Output the (x, y) coordinate of the center of the cell containing the given text.  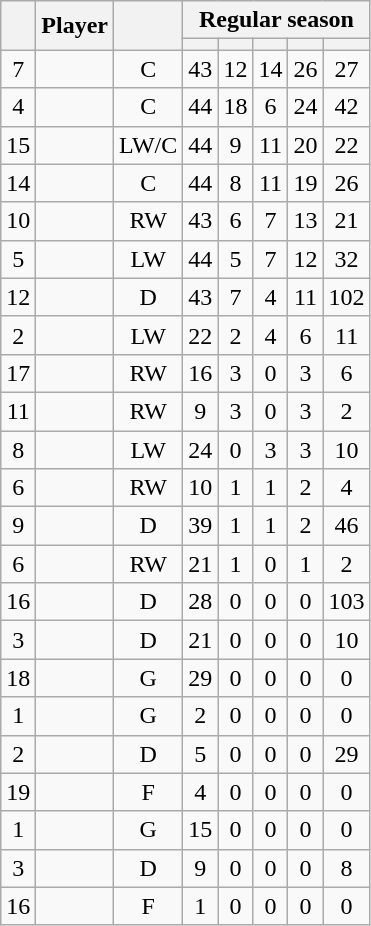
42 (346, 107)
39 (200, 526)
103 (346, 602)
32 (346, 259)
28 (200, 602)
13 (306, 221)
LW/C (148, 145)
20 (306, 145)
102 (346, 297)
Regular season (276, 20)
17 (18, 373)
27 (346, 69)
46 (346, 526)
Player (75, 26)
